For the text-containing cell, return its midpoint in [X, Y] coordinate format. 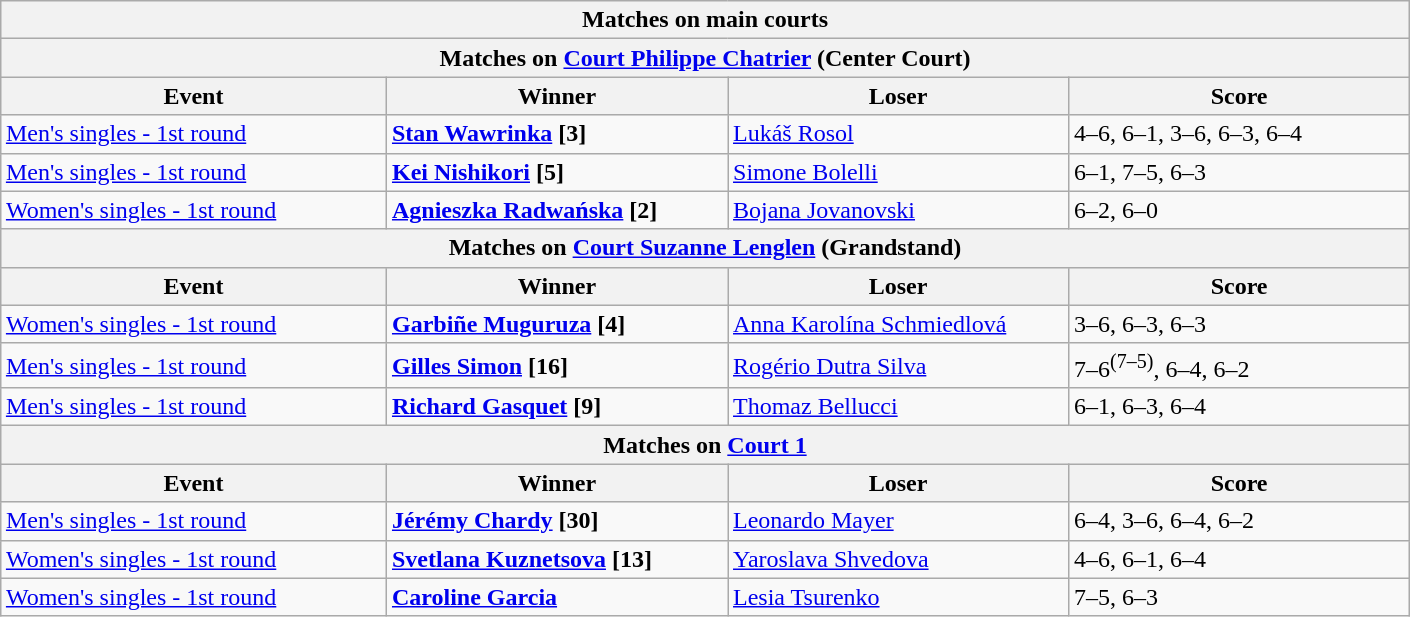
Richard Gasquet [9] [556, 407]
Garbiñe Muguruza [4] [556, 324]
Matches on Court 1 [704, 445]
6–1, 7–5, 6–3 [1240, 172]
Svetlana Kuznetsova [13] [556, 559]
Gilles Simon [16] [556, 366]
Simone Bolelli [898, 172]
Rogério Dutra Silva [898, 366]
Matches on Court Philippe Chatrier (Center Court) [704, 58]
6–2, 6–0 [1240, 210]
Lesia Tsurenko [898, 597]
3–6, 6–3, 6–3 [1240, 324]
7–5, 6–3 [1240, 597]
Leonardo Mayer [898, 521]
Caroline Garcia [556, 597]
Yaroslava Shvedova [898, 559]
Matches on main courts [704, 20]
Agnieszka Radwańska [2] [556, 210]
Stan Wawrinka [3] [556, 134]
Jérémy Chardy [30] [556, 521]
4–6, 6–1, 3–6, 6–3, 6–4 [1240, 134]
6–1, 6–3, 6–4 [1240, 407]
Matches on Court Suzanne Lenglen (Grandstand) [704, 248]
Anna Karolína Schmiedlová [898, 324]
Thomaz Bellucci [898, 407]
6–4, 3–6, 6–4, 6–2 [1240, 521]
Kei Nishikori [5] [556, 172]
4–6, 6–1, 6–4 [1240, 559]
Bojana Jovanovski [898, 210]
7–6(7–5), 6–4, 6–2 [1240, 366]
Lukáš Rosol [898, 134]
